Detect which cell encompasses the target text, then output its [X, Y] center coordinate. 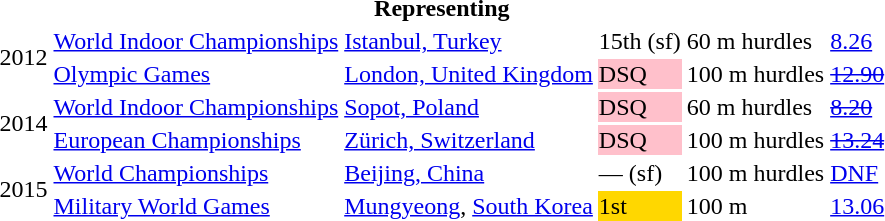
Zürich, Switzerland [469, 140]
European Championships [196, 140]
— (sf) [640, 173]
Istanbul, Turkey [469, 41]
Olympic Games [196, 74]
15th (sf) [640, 41]
Military World Games [196, 206]
World Championships [196, 173]
100 m [755, 206]
Sopot, Poland [469, 107]
Mungyeong, South Korea [469, 206]
London, United Kingdom [469, 74]
Beijing, China [469, 173]
1st [640, 206]
